Return [x, y] of the center of cell containing provided text 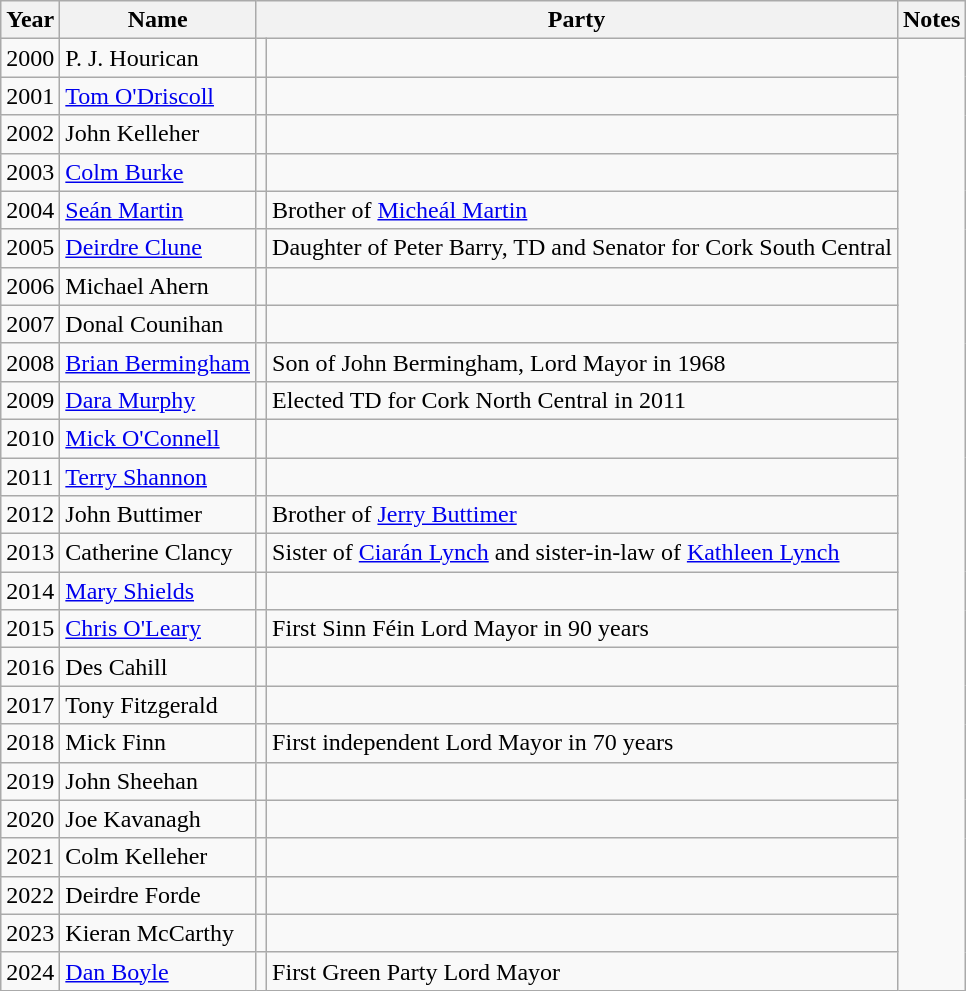
First independent Lord Mayor in 70 years [582, 743]
P. J. Hourican [158, 58]
Joe Kavanagh [158, 819]
Tom O'Driscoll [158, 96]
2020 [30, 819]
2023 [30, 933]
2018 [30, 743]
Daughter of Peter Barry, TD and Senator for Cork South Central [582, 248]
Mick Finn [158, 743]
Terry Shannon [158, 477]
Mick O'Connell [158, 438]
Des Cahill [158, 667]
2000 [30, 58]
John Sheehan [158, 781]
Deirdre Clune [158, 248]
2003 [30, 172]
Mary Shields [158, 591]
Chris O'Leary [158, 629]
2022 [30, 895]
2011 [30, 477]
2024 [30, 971]
2016 [30, 667]
Brian Bermingham [158, 362]
First Sinn Féin Lord Mayor in 90 years [582, 629]
Michael Ahern [158, 286]
2006 [30, 286]
2019 [30, 781]
Year [30, 20]
2005 [30, 248]
Elected TD for Cork North Central in 2011 [582, 400]
Donal Counihan [158, 324]
Son of John Bermingham, Lord Mayor in 1968 [582, 362]
First Green Party Lord Mayor [582, 971]
Party [577, 20]
2015 [30, 629]
Catherine Clancy [158, 553]
2002 [30, 134]
Notes [931, 20]
2014 [30, 591]
2009 [30, 400]
Tony Fitzgerald [158, 705]
2012 [30, 515]
2013 [30, 553]
Kieran McCarthy [158, 933]
Deirdre Forde [158, 895]
2001 [30, 96]
John Buttimer [158, 515]
2004 [30, 210]
Sister of Ciarán Lynch and sister-in-law of Kathleen Lynch [582, 553]
2007 [30, 324]
2010 [30, 438]
Brother of Jerry Buttimer [582, 515]
Dara Murphy [158, 400]
John Kelleher [158, 134]
2017 [30, 705]
Name [158, 20]
Colm Kelleher [158, 857]
2021 [30, 857]
Brother of Micheál Martin [582, 210]
2008 [30, 362]
Dan Boyle [158, 971]
Seán Martin [158, 210]
Colm Burke [158, 172]
